Capture the cell that displays the provided text and extract its (x, y) central coordinate. 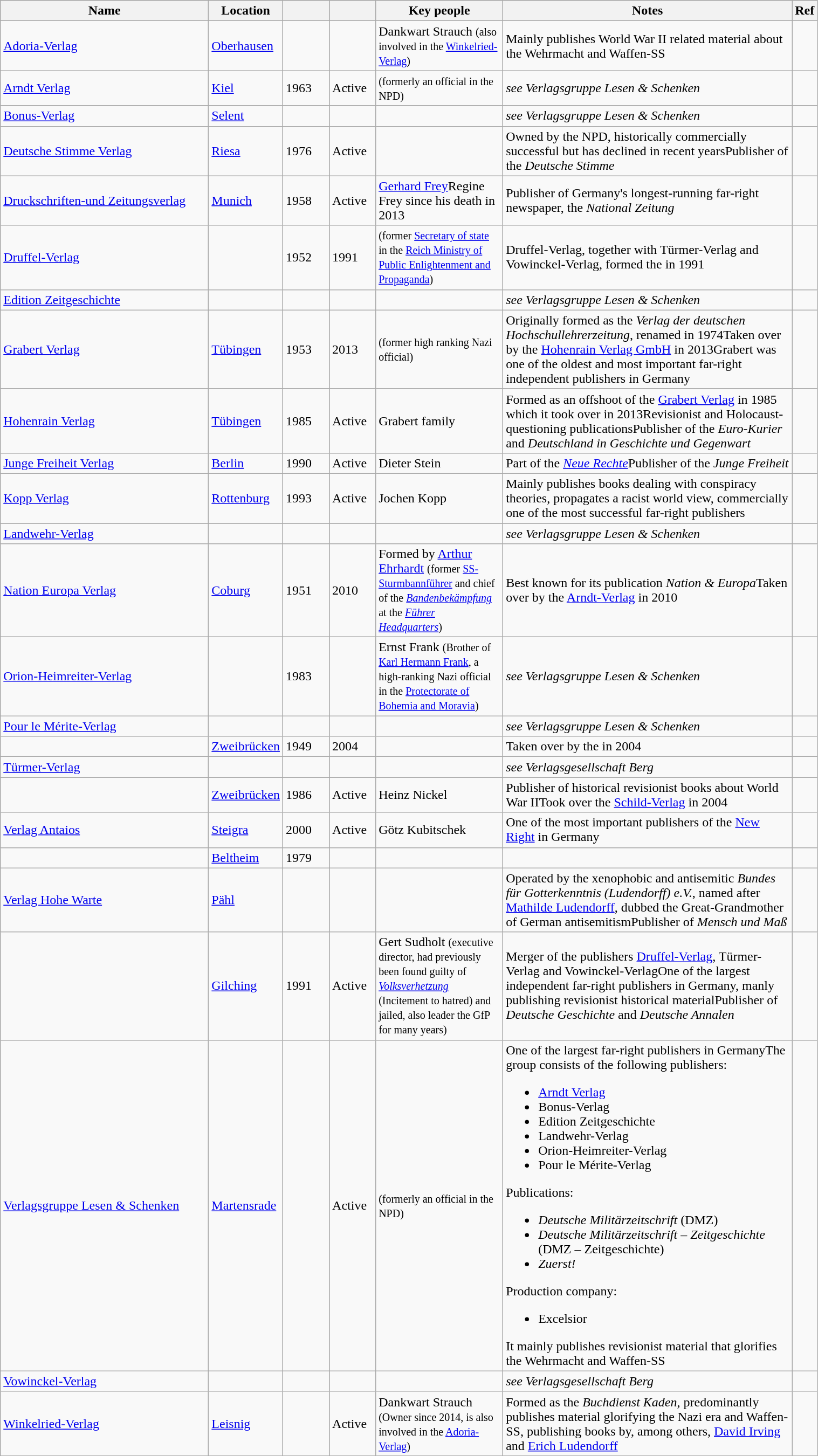
2013 (353, 349)
Pour le Mérite-Verlag (105, 726)
2004 (353, 747)
1953 (306, 349)
Dankwart Strauch (Owner since 2014, is also involved in the Adoria-Verlag) (439, 1423)
Name (105, 11)
1949 (306, 747)
1958 (306, 201)
Gilching (246, 986)
Location (246, 11)
Vowinckel-Verlag (105, 1381)
Grabert Verlag (105, 349)
Publisher of Germany's longest-running far-right newspaper, the National Zeitung (648, 201)
Ref (805, 11)
1976 (306, 151)
Grabert family (439, 420)
Nation Europa Verlag (105, 591)
Formed by Arthur Ehrhardt (former SS-Sturmbannführer and chief of the Bandenbekämpfung at the Führer Headquarters) (439, 591)
Verlag Antaios (105, 830)
Gerhard FreyRegine Frey since his death in 2013 (439, 201)
Beltheim (246, 858)
1993 (306, 498)
2000 (306, 830)
Mainly publishes World War II related material about the Wehrmacht and Waffen-SS (648, 46)
1952 (306, 258)
Orion-Heimreiter-Verlag (105, 677)
Hohenrain Verlag (105, 420)
Druffel-Verlag (105, 258)
(former Secretary of state in the Reich Ministry of Public Enlightenment and Propaganda) (439, 258)
Rottenburg (246, 498)
Heinz Nickel (439, 795)
Berlin (246, 463)
Ernst Frank (Brother of Karl Hermann Frank, a high-ranking Nazi official in the Protectorate of Bohemia and Moravia) (439, 677)
1986 (306, 795)
Junge Freiheit Verlag (105, 463)
1963 (306, 88)
Mainly publishes books dealing with conspiracy theories, propagates a racist world view, commercially one of the most successful far-right publishers (648, 498)
1985 (306, 420)
Kopp Verlag (105, 498)
Türmer-Verlag (105, 767)
1983 (306, 677)
Notes (648, 11)
Landwehr-Verlag (105, 533)
Riesa (246, 151)
Verlag Hohe Warte (105, 900)
Oberhausen (246, 46)
Adoria-Verlag (105, 46)
Bonus-Verlag (105, 116)
Druffel-Verlag, together with Türmer-Verlag and Vowinckel-Verlag, formed the in 1991 (648, 258)
Edition Zeitgeschichte (105, 300)
2010 (353, 591)
Jochen Kopp (439, 498)
Leisnig (246, 1423)
Coburg (246, 591)
1990 (306, 463)
Deutsche Stimme Verlag (105, 151)
1951 (306, 591)
Steigra (246, 830)
Best known for its publication Nation & EuropaTaken over by the Arndt-Verlag in 2010 (648, 591)
Munich (246, 201)
(former high ranking Nazi official) (439, 349)
Arndt Verlag (105, 88)
Owned by the NPD, historically commercially successful but has declined in recent yearsPublisher of the Deutsche Stimme (648, 151)
Dieter Stein (439, 463)
1979 (306, 858)
Verlagsgruppe Lesen & Schenken (105, 1205)
Pähl (246, 900)
Selent (246, 116)
Götz Kubitschek (439, 830)
Martensrade (246, 1205)
Druckschriften-und Zeitungsverlag (105, 201)
One of the most important publishers of the New Right in Germany (648, 830)
Part of the Neue RechtePublisher of the Junge Freiheit (648, 463)
Taken over by the in 2004 (648, 747)
Key people (439, 11)
Winkelried-Verlag (105, 1423)
Kiel (246, 88)
Publisher of historical revisionist books about World War IITook over the Schild-Verlag in 2004 (648, 795)
Dankwart Strauch (also involved in the Winkelried-Verlag) (439, 46)
